Locate the cell with the specified text and output its (x, y) center coordinate. 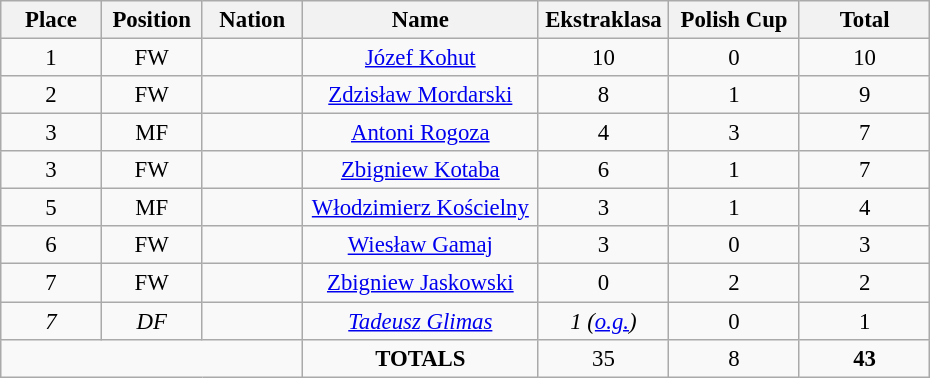
Nation (252, 20)
Ekstraklasa (604, 20)
43 (864, 358)
Name (421, 20)
Antoni Rogoza (421, 133)
TOTALS (421, 358)
Polish Cup (734, 20)
1 (o.g.) (604, 321)
DF (152, 321)
Place (52, 20)
Józef Kohut (421, 58)
Włodzimierz Kościelny (421, 208)
Position (152, 20)
Zbigniew Jaskowski (421, 283)
35 (604, 358)
Zdzisław Mordarski (421, 95)
9 (864, 95)
Zbigniew Kotaba (421, 170)
Wiesław Gamaj (421, 245)
Tadeusz Glimas (421, 321)
5 (52, 208)
Total (864, 20)
